From the cell containing the given text, extract its center point as [X, Y] coordinate. 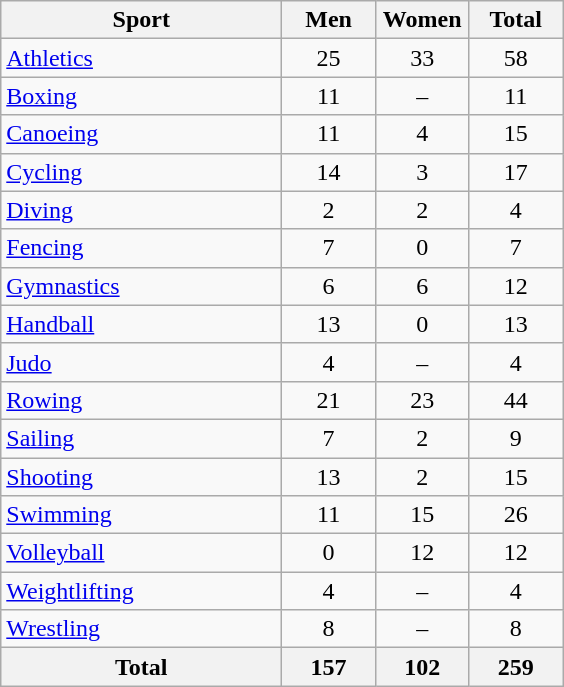
Handball [142, 324]
Canoeing [142, 134]
58 [516, 58]
Gymnastics [142, 286]
102 [422, 667]
23 [422, 400]
Men [329, 20]
17 [516, 172]
259 [516, 667]
Sailing [142, 438]
157 [329, 667]
Rowing [142, 400]
Athletics [142, 58]
3 [422, 172]
Judo [142, 362]
26 [516, 515]
Sport [142, 20]
Boxing [142, 96]
21 [329, 400]
33 [422, 58]
Wrestling [142, 629]
Diving [142, 210]
Cycling [142, 172]
Swimming [142, 515]
Volleyball [142, 553]
9 [516, 438]
44 [516, 400]
Weightlifting [142, 591]
Shooting [142, 477]
14 [329, 172]
25 [329, 58]
Fencing [142, 248]
Women [422, 20]
